Provide the [X, Y] coordinate of the cell's center where the given text is located.  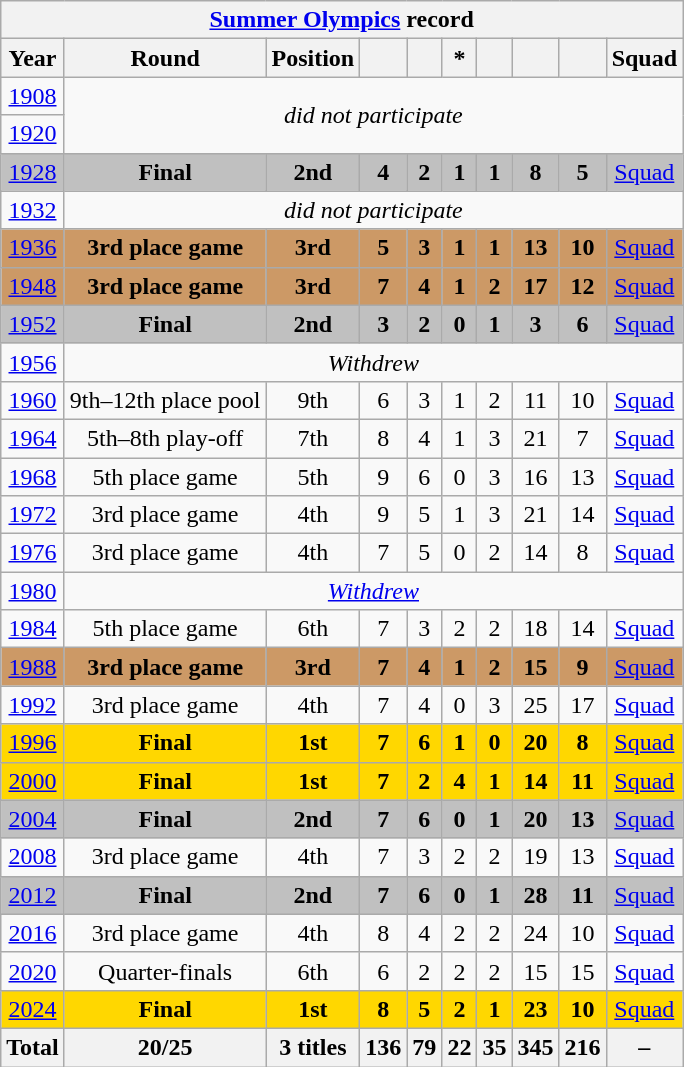
1976 [33, 553]
3 titles [313, 1047]
9th–12th place pool [165, 400]
1968 [33, 477]
35 [494, 1047]
Year [33, 58]
9th [313, 400]
Summer Olympics record [342, 20]
1928 [33, 172]
1980 [33, 591]
2016 [33, 933]
2004 [33, 819]
1984 [33, 629]
5th–8th play-off [165, 438]
12 [582, 286]
1956 [33, 362]
1932 [33, 210]
1908 [33, 96]
Total [33, 1047]
1960 [33, 400]
1992 [33, 705]
18 [536, 629]
7th [313, 438]
1920 [33, 134]
Round [165, 58]
1952 [33, 324]
Quarter-finals [165, 971]
2008 [33, 857]
24 [536, 933]
1996 [33, 743]
23 [536, 1009]
136 [384, 1047]
16 [536, 477]
20/25 [165, 1047]
2000 [33, 781]
1964 [33, 438]
– [644, 1047]
2024 [33, 1009]
216 [582, 1047]
1936 [33, 248]
28 [536, 895]
79 [424, 1047]
25 [536, 705]
Position [313, 58]
22 [460, 1047]
2020 [33, 971]
19 [536, 857]
1988 [33, 667]
345 [536, 1047]
2012 [33, 895]
* [460, 58]
1972 [33, 515]
5th [313, 477]
1948 [33, 286]
